Return (X, Y) of the center of cell containing provided text 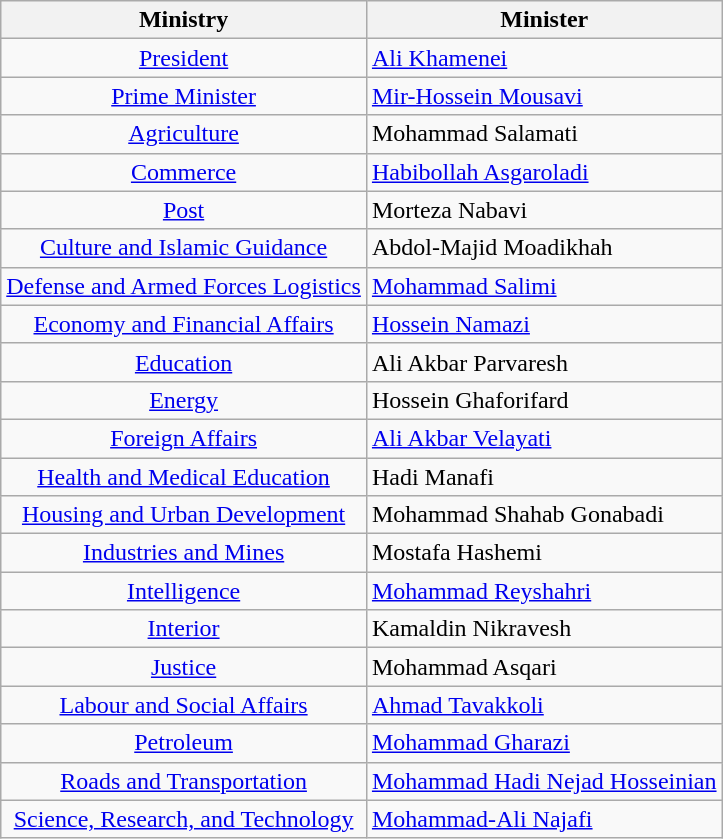
Mohammad Hadi Nejad Hosseinian (544, 781)
Education (184, 362)
Mohammad Shahab Gonabadi (544, 515)
Mohammad Asqari (544, 667)
Hadi Manafi (544, 477)
Ahmad Tavakkoli (544, 705)
Mohammad Salamati (544, 134)
Housing and Urban Development (184, 515)
Foreign Affairs (184, 438)
Economy and Financial Affairs (184, 324)
Post (184, 210)
Science, Research, and Technology (184, 819)
Roads and Transportation (184, 781)
Abdol-Majid Moadikhah (544, 248)
Morteza Nabavi (544, 210)
Mir-Hossein Mousavi (544, 96)
Ali Akbar Velayati (544, 438)
Prime Minister (184, 96)
Ali Khamenei (544, 58)
Interior (184, 629)
Energy (184, 400)
Agriculture (184, 134)
Habibollah Asgaroladi (544, 172)
Health and Medical Education (184, 477)
Mostafa Hashemi (544, 553)
Labour and Social Affairs (184, 705)
Intelligence (184, 591)
Petroleum (184, 743)
Industries and Mines (184, 553)
Mohammad Salimi (544, 286)
Justice (184, 667)
Mohammad-Ali Najafi (544, 819)
Minister (544, 20)
Commerce (184, 172)
Hossein Ghaforifard (544, 400)
Defense and Armed Forces Logistics (184, 286)
Hossein Namazi (544, 324)
Ali Akbar Parvaresh (544, 362)
Mohammad Gharazi (544, 743)
Kamaldin Nikravesh (544, 629)
President (184, 58)
Ministry (184, 20)
Mohammad Reyshahri (544, 591)
Culture and Islamic Guidance (184, 248)
